Provide the [x, y] coordinate of the cell's center where the given text is located.  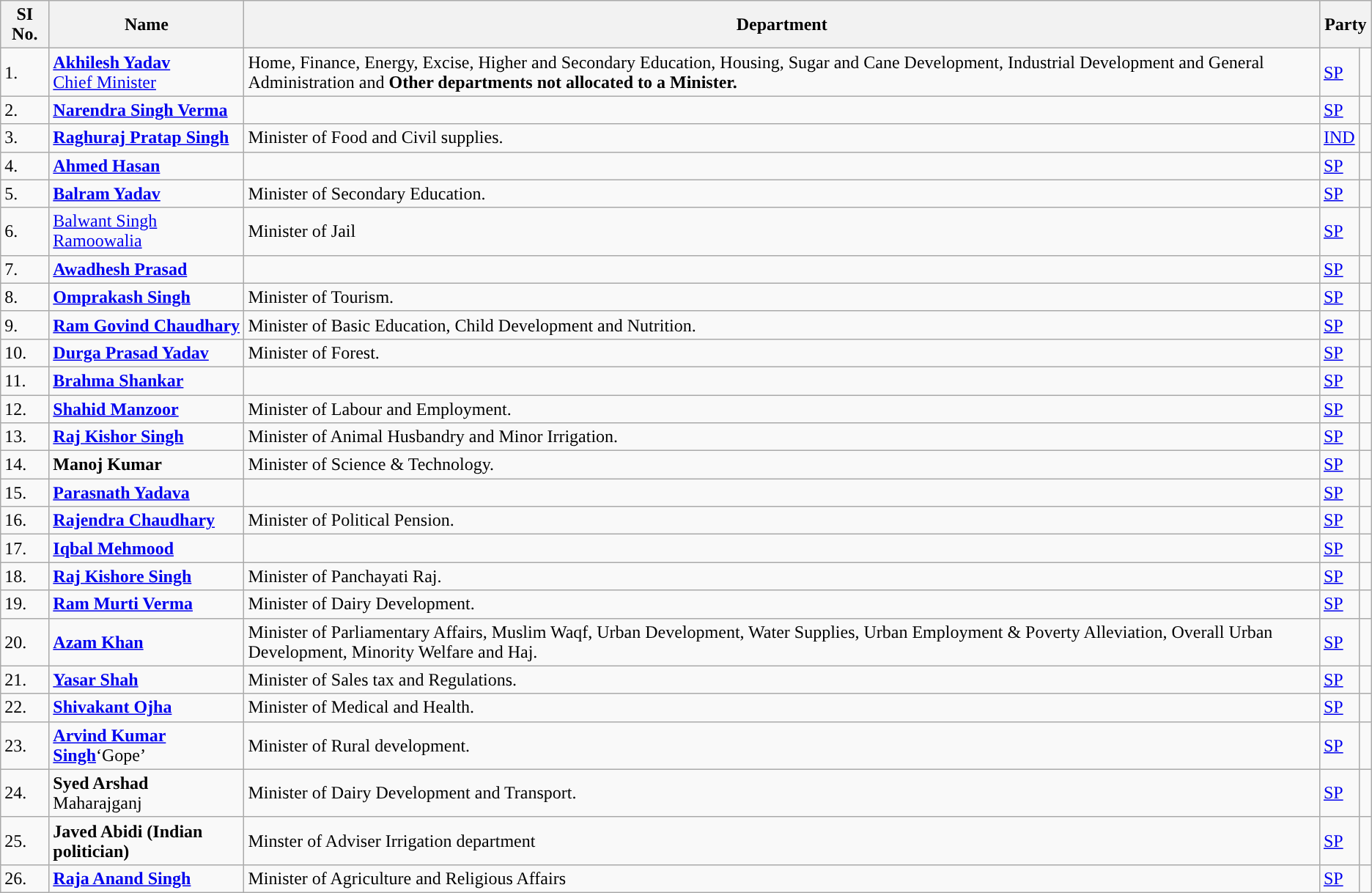
16. [25, 521]
Rajendra Chaudhary [147, 521]
Balwant Singh Ramoowalia [147, 232]
Department [781, 25]
Iqbal Mehmood [147, 548]
20. [25, 642]
Minister of Sales tax and Regulations. [781, 680]
Awadhesh Prasad [147, 269]
Raj Kishor Singh [147, 437]
Javed Abidi (Indian politician) [147, 840]
Parasnath Yadava [147, 493]
Arvind Kumar Singh‘Gope’ [147, 745]
14. [25, 465]
Syed ArshadMaharajganj [147, 793]
Minister of Science & Technology. [781, 465]
9. [25, 325]
21. [25, 680]
Raja Anand Singh [147, 878]
Ram Murti Verma [147, 604]
Durga Prasad Yadav [147, 353]
Party [1346, 25]
Minster of Adviser Irrigation department [781, 840]
Minister of Medical and Health. [781, 708]
Manoj Kumar [147, 465]
Balram Yadav [147, 194]
24. [25, 793]
Minister of Animal Husbandry and Minor Irrigation. [781, 437]
Minister of Agriculture and Religious Affairs [781, 878]
11. [25, 381]
7. [25, 269]
25. [25, 840]
Raj Kishore Singh [147, 576]
SI No. [25, 25]
8. [25, 297]
12. [25, 408]
Minister of Dairy Development and Transport. [781, 793]
IND [1339, 138]
Brahma Shankar [147, 381]
13. [25, 437]
Ram Govind Chaudhary [147, 325]
4. [25, 166]
Ahmed Hasan [147, 166]
Narendra Singh Verma [147, 110]
Azam Khan [147, 642]
Minister of Panchayati Raj. [781, 576]
Minister of Tourism. [781, 297]
19. [25, 604]
26. [25, 878]
Minister of Basic Education, Child Development and Nutrition. [781, 325]
3. [25, 138]
Name [147, 25]
Minister of Jail [781, 232]
15. [25, 493]
Yasar Shah [147, 680]
23. [25, 745]
1. [25, 72]
Minister of Food and Civil supplies. [781, 138]
6. [25, 232]
Minister of Political Pension. [781, 521]
2. [25, 110]
Minister of Rural development. [781, 745]
18. [25, 576]
5. [25, 194]
Raghuraj Pratap Singh [147, 138]
22. [25, 708]
Shivakant Ojha [147, 708]
Akhilesh YadavChief Minister [147, 72]
Minister of Dairy Development. [781, 604]
Minister of Secondary Education. [781, 194]
Shahid Manzoor [147, 408]
Minister of Forest. [781, 353]
10. [25, 353]
17. [25, 548]
Minister of Labour and Employment. [781, 408]
Omprakash Singh [147, 297]
